Determine the [x, y] coordinate at the center of the cell enclosing the given text.  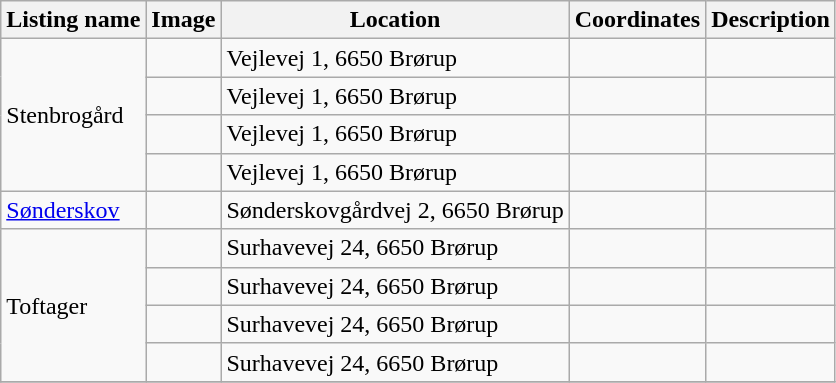
Toftager [74, 305]
Sønderskovgårdvej 2, 6650 Brørup [395, 210]
Description [771, 20]
Listing name [74, 20]
Sønderskov [74, 210]
Coordinates [637, 20]
Image [184, 20]
Stenbrogård [74, 115]
Location [395, 20]
